Locate the cell with the specified text and output its (x, y) center coordinate. 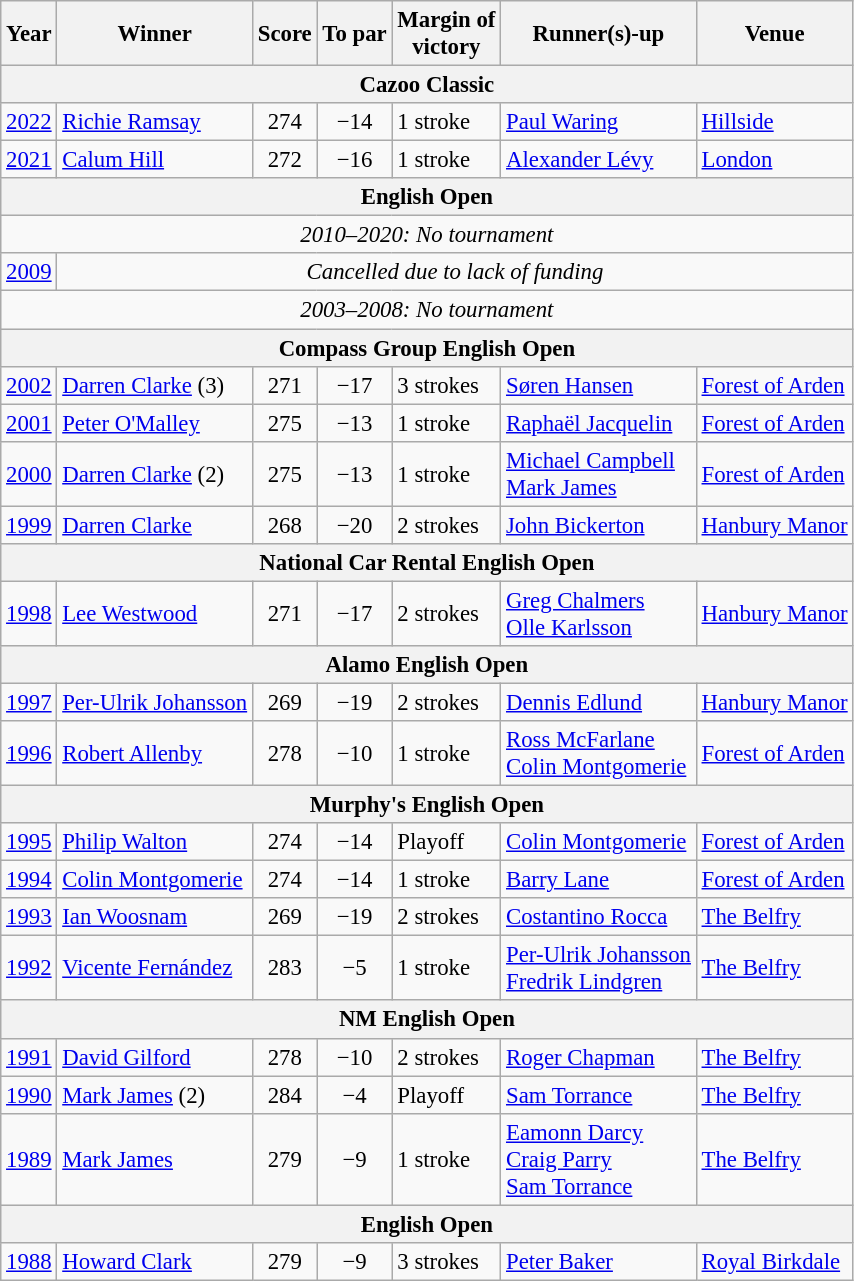
NM English Open (427, 1020)
2009 (29, 273)
272 (284, 160)
Calum Hill (155, 160)
Margin ofvictory (446, 34)
−16 (354, 160)
Royal Birkdale (774, 1262)
1999 (29, 525)
Cancelled due to lack of funding (455, 273)
Score (284, 34)
Darren Clarke (3) (155, 385)
Raphaël Jacquelin (599, 423)
Richie Ramsay (155, 122)
Alamo English Open (427, 665)
Per-Ulrik Johansson (155, 702)
Darren Clarke (2) (155, 474)
Vicente Fernández (155, 968)
Michael Campbell Mark James (599, 474)
Year (29, 34)
1991 (29, 1057)
Alexander Lévy (599, 160)
1995 (29, 842)
1996 (29, 754)
Winner (155, 34)
2002 (29, 385)
London (774, 160)
Peter Baker (599, 1262)
Søren Hansen (599, 385)
To par (354, 34)
Venue (774, 34)
Mark James (155, 1159)
Howard Clark (155, 1262)
Philip Walton (155, 842)
1998 (29, 614)
Paul Waring (599, 122)
Eamonn Darcy Craig Parry Sam Torrance (599, 1159)
1997 (29, 702)
2010–2020: No tournament (427, 235)
1993 (29, 917)
National Car Rental English Open (427, 563)
1994 (29, 880)
−4 (354, 1095)
Hillside (774, 122)
268 (284, 525)
2000 (29, 474)
Compass Group English Open (427, 348)
Ian Woosnam (155, 917)
Lee Westwood (155, 614)
1988 (29, 1262)
283 (284, 968)
Ross McFarlane Colin Montgomerie (599, 754)
Mark James (2) (155, 1095)
Barry Lane (599, 880)
Peter O'Malley (155, 423)
2003–2008: No tournament (427, 310)
2021 (29, 160)
Murphy's English Open (427, 805)
Dennis Edlund (599, 702)
Darren Clarke (155, 525)
−5 (354, 968)
284 (284, 1095)
David Gilford (155, 1057)
Costantino Rocca (599, 917)
Sam Torrance (599, 1095)
Per-Ulrik Johansson Fredrik Lindgren (599, 968)
2022 (29, 122)
−20 (354, 525)
John Bickerton (599, 525)
Robert Allenby (155, 754)
Greg Chalmers Olle Karlsson (599, 614)
1990 (29, 1095)
Roger Chapman (599, 1057)
1989 (29, 1159)
2001 (29, 423)
1992 (29, 968)
Runner(s)-up (599, 34)
Cazoo Classic (427, 85)
